Capture the cell that displays the provided text and extract its [X, Y] central coordinate. 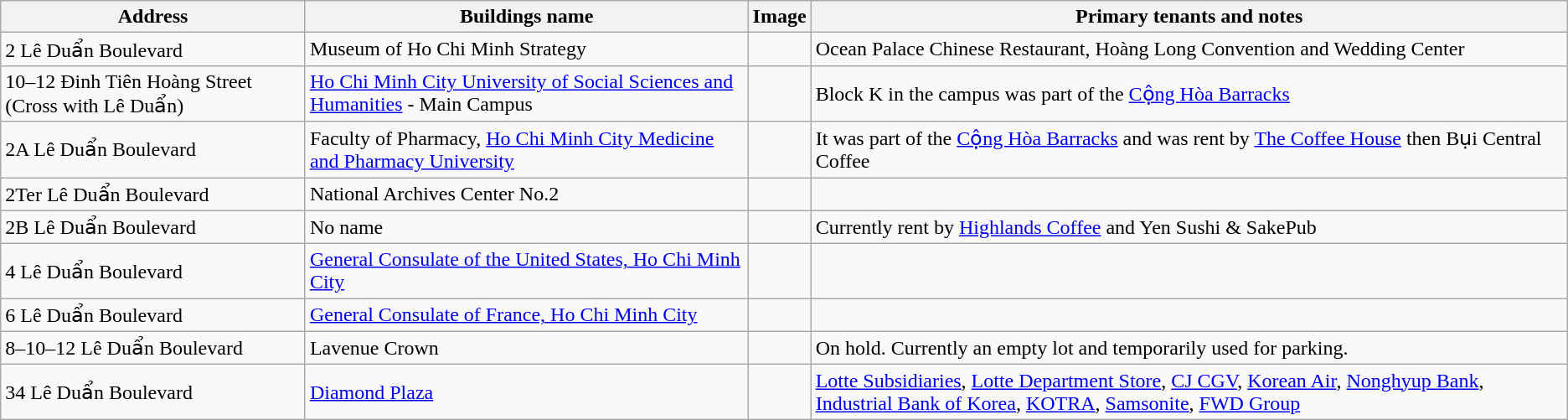
General Consulate of the United States, Ho Chi Minh City [526, 272]
Image [779, 17]
6 Lê Duẩn Boulevard [153, 315]
On hold. Currently an empty lot and temporarily used for parking. [1189, 348]
Ho Chi Minh City University of Social Sciences and Humanities - Main Campus [526, 94]
34 Lê Duẩn Boulevard [153, 392]
Lotte Subsidiaries, Lotte Department Store, CJ CGV, Korean Air, Nonghyup Bank, Industrial Bank of Korea, KOTRA, Samsonite, FWD Group [1189, 392]
National Archives Center No.2 [526, 194]
Block K in the campus was part of the Cộng Hòa Barracks [1189, 94]
Primary tenants and notes [1189, 17]
Currently rent by Highlands Coffee and Yen Sushi & SakePub [1189, 227]
8–10–12 Lê Duẩn Boulevard [153, 348]
2A Lê Duẩn Boulevard [153, 149]
4 Lê Duẩn Boulevard [153, 272]
10–12 Đinh Tiên Hoàng Street (Cross with Lê Duẩn) [153, 94]
It was part of the Cộng Hòa Barracks and was rent by The Coffee House then Bụi Central Coffee [1189, 149]
Lavenue Crown [526, 348]
Diamond Plaza [526, 392]
General Consulate of France, Ho Chi Minh City [526, 315]
Buildings name [526, 17]
No name [526, 227]
2Ter Lê Duẩn Boulevard [153, 194]
Faculty of Pharmacy, Ho Chi Minh City Medicine and Pharmacy University [526, 149]
Address [153, 17]
Ocean Palace Chinese Restaurant, Hoàng Long Convention and Wedding Center [1189, 49]
2 Lê Duẩn Boulevard [153, 49]
Museum of Ho Chi Minh Strategy [526, 49]
2B Lê Duẩn Boulevard [153, 227]
